For the text-containing cell, return its midpoint in [X, Y] coordinate format. 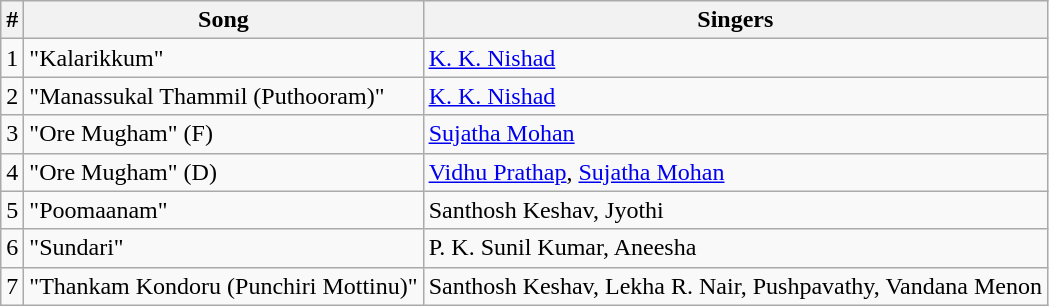
P. K. Sunil Kumar, Aneesha [735, 248]
1 [12, 58]
"Kalarikkum" [224, 58]
4 [12, 172]
Singers [735, 20]
Santhosh Keshav, Lekha R. Nair, Pushpavathy, Vandana Menon [735, 286]
Santhosh Keshav, Jyothi [735, 210]
"Sundari" [224, 248]
2 [12, 96]
7 [12, 286]
3 [12, 134]
Sujatha Mohan [735, 134]
"Thankam Kondoru (Punchiri Mottinu)" [224, 286]
# [12, 20]
Vidhu Prathap, Sujatha Mohan [735, 172]
"Poomaanam" [224, 210]
"Ore Mugham" (F) [224, 134]
Song [224, 20]
5 [12, 210]
"Ore Mugham" (D) [224, 172]
"Manassukal Thammil (Puthooram)" [224, 96]
6 [12, 248]
